Output the (X, Y) coordinate of the center of the cell containing the given text.  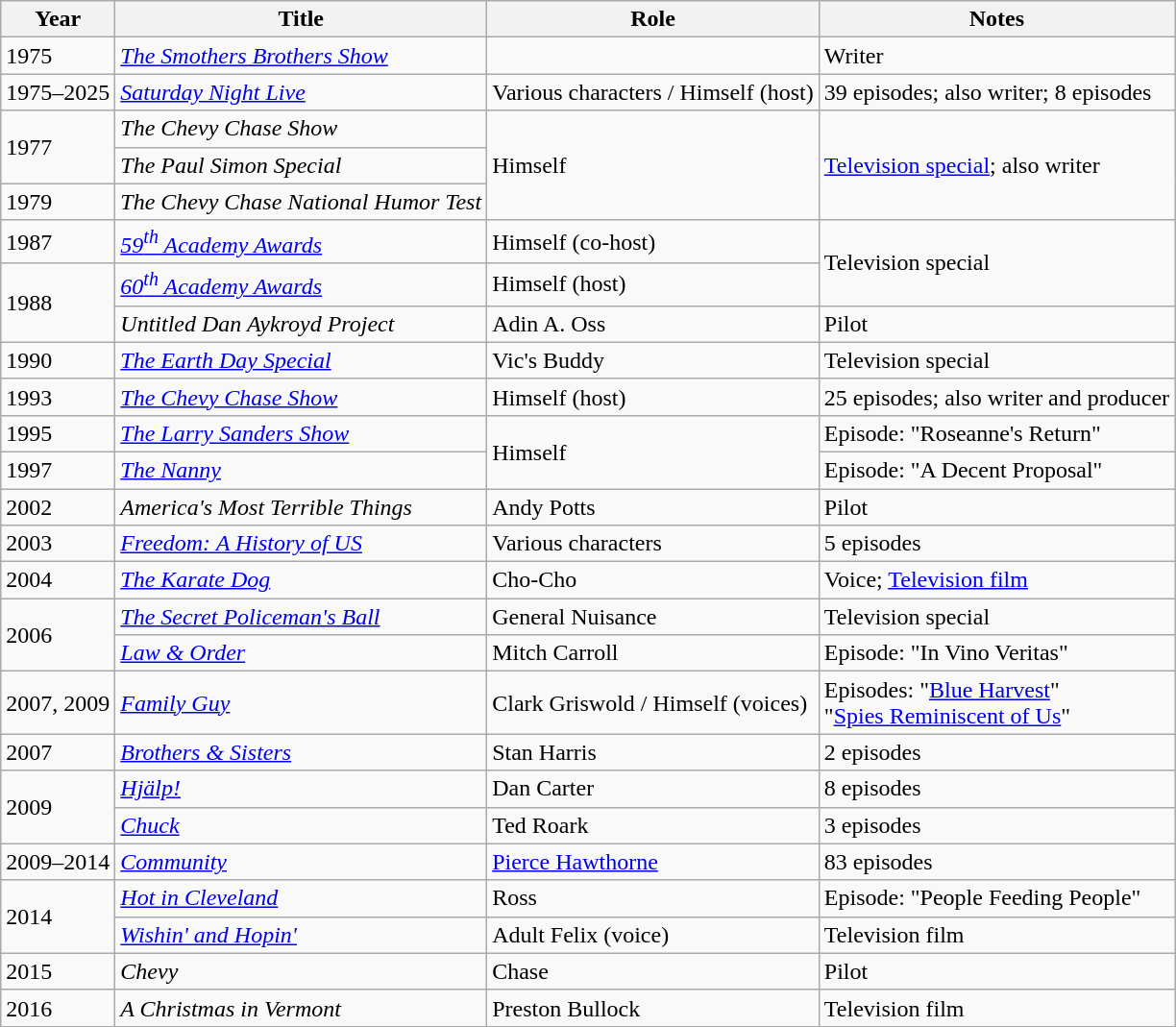
1988 (58, 304)
2006 (58, 635)
Untitled Dan Aykroyd Project (302, 324)
Law & Order (302, 653)
59th Academy Awards (302, 242)
The Secret Policeman's Ball (302, 617)
2003 (58, 544)
39 episodes; also writer; 8 episodes (996, 92)
Preston Bullock (653, 1008)
Adin A. Oss (653, 324)
2009 (58, 807)
The Karate Dog (302, 580)
2 episodes (996, 752)
1997 (58, 470)
Hjälp! (302, 789)
Voice; Television film (996, 580)
2007 (58, 752)
Andy Potts (653, 507)
The Smothers Brothers Show (302, 56)
2015 (58, 971)
3 episodes (996, 825)
2009–2014 (58, 862)
Mitch Carroll (653, 653)
The Earth Day Special (302, 360)
1993 (58, 397)
Stan Harris (653, 752)
The Paul Simon Special (302, 165)
60th Academy Awards (302, 284)
2014 (58, 917)
Ross (653, 898)
Notes (996, 19)
Chuck (302, 825)
2002 (58, 507)
25 episodes; also writer and producer (996, 397)
Episode: "People Feeding People" (996, 898)
Brothers & Sisters (302, 752)
Episodes: "Blue Harvest" "Spies Reminiscent of Us" (996, 703)
Chevy (302, 971)
Hot in Cleveland (302, 898)
1990 (58, 360)
The Nanny (302, 470)
Ted Roark (653, 825)
Chase (653, 971)
Episode: "Roseanne's Return" (996, 433)
Dan Carter (653, 789)
83 episodes (996, 862)
Episode: "In Vino Veritas" (996, 653)
Role (653, 19)
Saturday Night Live (302, 92)
1975 (58, 56)
1975–2025 (58, 92)
5 episodes (996, 544)
Pierce Hawthorne (653, 862)
Vic's Buddy (653, 360)
2007, 2009 (58, 703)
2004 (58, 580)
Family Guy (302, 703)
Clark Griswold / Himself (voices) (653, 703)
Adult Felix (voice) (653, 935)
Title (302, 19)
The Larry Sanders Show (302, 433)
8 episodes (996, 789)
Himself (co-host) (653, 242)
Wishin' and Hopin' (302, 935)
Various characters (653, 544)
Television special; also writer (996, 165)
1979 (58, 202)
General Nuisance (653, 617)
America's Most Terrible Things (302, 507)
Community (302, 862)
A Christmas in Vermont (302, 1008)
Writer (996, 56)
1977 (58, 147)
Various characters / Himself (host) (653, 92)
Cho-Cho (653, 580)
Episode: "A Decent Proposal" (996, 470)
1995 (58, 433)
Year (58, 19)
Freedom: A History of US (302, 544)
2016 (58, 1008)
The Chevy Chase National Humor Test (302, 202)
1987 (58, 242)
